Scan for the cell matching the given text and deliver its [x, y] coordinate at center. 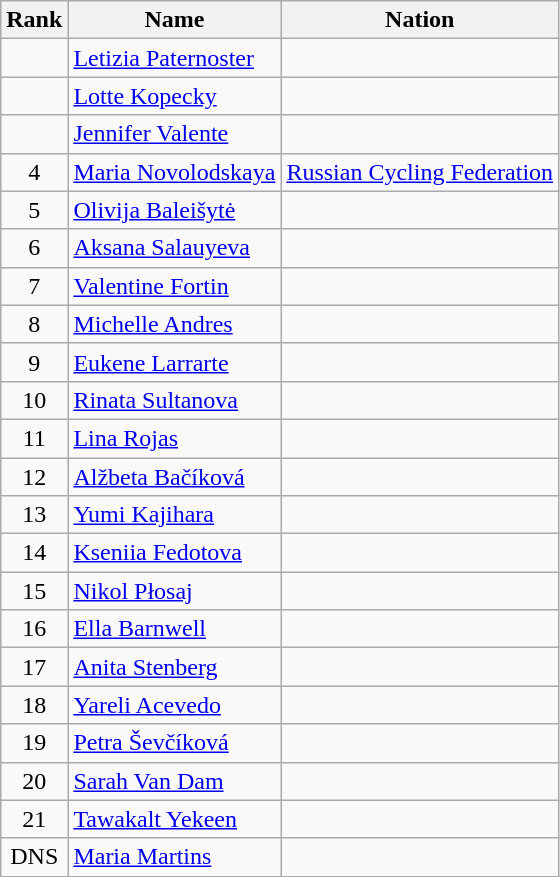
7 [34, 286]
Petra Ševčíková [174, 743]
16 [34, 629]
Russian Cycling Federation [420, 172]
Anita Stenberg [174, 667]
Valentine Fortin [174, 286]
14 [34, 553]
Ella Barnwell [174, 629]
20 [34, 781]
21 [34, 819]
Nikol Płosaj [174, 591]
Michelle Andres [174, 324]
4 [34, 172]
Maria Novolodskaya [174, 172]
Lotte Kopecky [174, 96]
8 [34, 324]
Name [174, 20]
18 [34, 705]
15 [34, 591]
6 [34, 248]
Maria Martins [174, 857]
Yareli Acevedo [174, 705]
10 [34, 400]
Tawakalt Yekeen [174, 819]
11 [34, 438]
Alžbeta Bačíková [174, 477]
9 [34, 362]
Jennifer Valente [174, 134]
Olivija Baleišytė [174, 210]
13 [34, 515]
12 [34, 477]
Rank [34, 20]
Yumi Kajihara [174, 515]
DNS [34, 857]
Rinata Sultanova [174, 400]
Lina Rojas [174, 438]
Sarah Van Dam [174, 781]
Letizia Paternoster [174, 58]
19 [34, 743]
17 [34, 667]
5 [34, 210]
Kseniia Fedotova [174, 553]
Nation [420, 20]
Aksana Salauyeva [174, 248]
Eukene Larrarte [174, 362]
